Find where the given text appears and provide that cell's center as [x, y] coordinate. 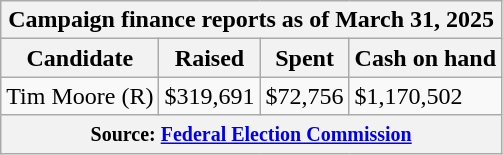
$1,170,502 [425, 96]
$319,691 [210, 96]
$72,756 [304, 96]
Cash on hand [425, 58]
Spent [304, 58]
Raised [210, 58]
Candidate [80, 58]
Tim Moore (R) [80, 96]
Source: Federal Election Commission [252, 134]
Campaign finance reports as of March 31, 2025 [252, 20]
